Scan for the cell matching the given text and deliver its (x, y) coordinate at center. 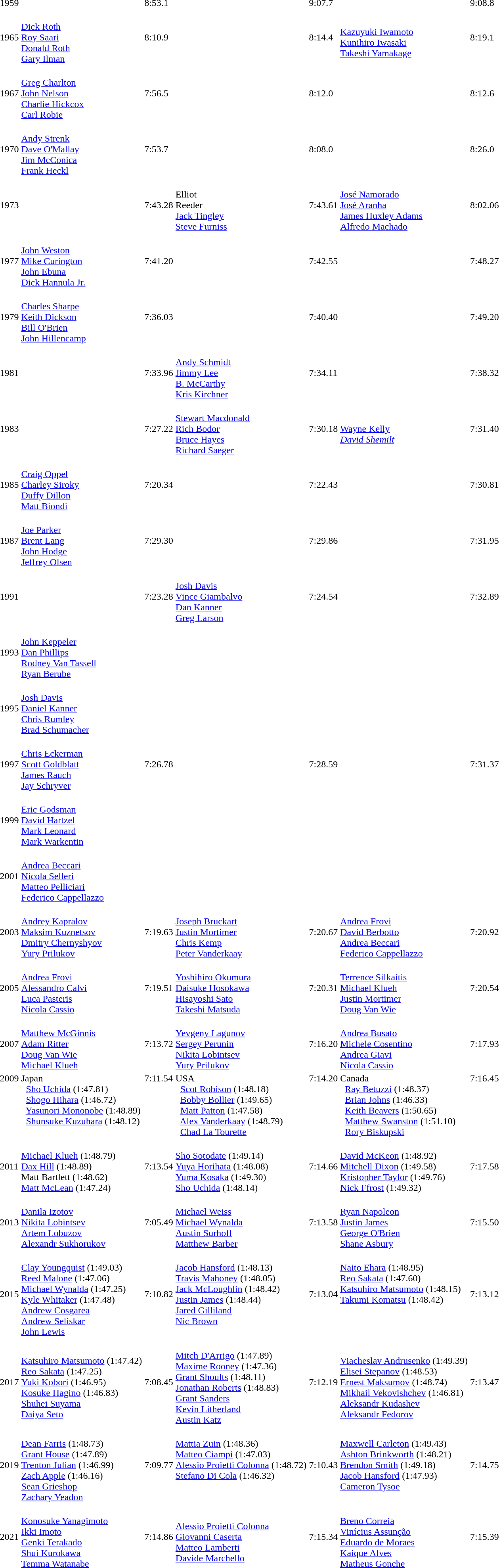
Craig OppelCharley SirokyDuffy DillonMatt Biondi (82, 485)
Josh DavisVince GiambalvoDan KannerGreg Larson (241, 596)
Maxwell Carleton (1:49.43)Ashton Brinkworth (1:48.21)Brendon Smith (1:49.18)Jacob Hansford (1:47.93)Cameron Tysoe (404, 1465)
8:14.4 (323, 37)
7:10.82 (159, 1294)
Canada Ray Betuzzi (1:48.37) Brian Johns (1:46.33) Keith Beavers (1:50.65) Matthew Swanston (1:51.10) Rory Biskupski (404, 1105)
7:41.20 (159, 261)
7:53.7 (159, 149)
7:19.63 (159, 932)
7:09.77 (159, 1465)
7:40.40 (323, 317)
Andy SchmidtJimmy LeeB. McCarthyKris Kirchner (241, 373)
Dean Farris (1:48.73)Grant House (1:47.89)Trenton Julian (1:46.99)Zach Apple (1:46.16)Sean GrieshopZachary Yeadon (82, 1465)
Ryan NapoleonJustin JamesGeorge O'BrienShane Asbury (404, 1222)
Andrey KapralovMaksim KuznetsovDmitry ChernyshyovYury Prilukov (82, 932)
Yevgeny LagunovSergey PeruninNikita LobintsevYury Prilukov (241, 1044)
Sho Sotodate (1:49.14) Yuya Horihata (1:48.08) Yuma Kosaka (1:49.30) Sho Uchida (1:48.14) (241, 1166)
7:43.28 (159, 205)
7:24.54 (323, 596)
Michael Klueh (1:48.79)Dax Hill (1:48.89)Matt Bartlett (1:48.62) Matt McLean (1:47.24) (82, 1166)
David McKeon (1:48.92) Mitchell Dixon (1:49.58) Kristopher Taylor (1:49.76) Nick Ffrost (1:49.32) (404, 1166)
Jacob Hansford (1:48.13)Travis Mahoney (1:48.05)Jack McLoughlin (1:48.42)Justin James (1:48.44)Jared GillilandNic Brown (241, 1294)
Michael WeissMichael WynaldaAustin SurhoffMatthew Barber (241, 1222)
7:14.66 (323, 1166)
Eric GodsmanDavid HartzelMark LeonardMark Warkentin (82, 820)
Clay Youngquist (1:49.03)Reed Malone (1:47.06)Michael Wynalda (1:47.25)Kyle Whitaker (1:47.48)Andrew CosgareaAndrew SeliskarJohn Lewis (82, 1294)
Andrea FroviAlessandro CalviLuca PasterisNicola Cassio (82, 988)
7:42.55 (323, 261)
7:19.51 (159, 988)
Andy StrenkDave O'MallayJim McConicaFrank Heckl (82, 149)
7:56.5 (159, 93)
Andrea BusatoMichele CosentinoAndrea GiaviNicola Cassio (404, 1044)
7:16.20 (323, 1044)
Danila IzotovNikita LobintsevArtem LobuzovAlexandr Sukhorukov (82, 1222)
Wayne KellyDavid Shemilt (404, 429)
John KeppelerDan PhillipsRodney Van TassellRyan Berube (82, 652)
Matthew McGinnisAdam RitterDoug Van WieMichael Klueh (82, 1044)
7:29.86 (323, 541)
Mitch D'Arrigo (1:47.89)Maxime Rooney (1:47.36)Grant Shoults (1:48.11)Jonathan Roberts (1:48.83)Grant SandersKevin LitherlandAustin Katz (241, 1382)
7:29.30 (159, 541)
7:23.28 (159, 596)
7:14.20 (323, 1105)
Andrea FroviDavid BerbottoAndrea BeccariFederico Cappellazzo (404, 932)
Josh DavisDaniel KannerChris RumleyBrad Schumacher (82, 708)
7:13.54 (159, 1166)
USA Scot Robison (1:48.18) Bobby Bollier (1:49.65) Matt Patton (1:47.58) Alex Vanderkaay (1:48.79) Chad La Tourette (241, 1105)
7:33.96 (159, 373)
7:30.18 (323, 429)
7:13.04 (323, 1294)
7:34.11 (323, 373)
Mattia Zuin (1:48.36)Matteo Ciampi (1:47.03)Alessio Proietti Colonna (1:48.72)Stefano Di Cola (1:46.32) (241, 1465)
7:08.45 (159, 1382)
7:10.43 (323, 1465)
Katsuhiro Matsumoto (1:47.42)Reo Sakata (1:47.25)Yuki Kobori (1:46.95)Kosuke Hagino (1:46.83)Shuhei Suyama Daiya Seto (82, 1382)
John WestonMike CuringtonJohn EbunaDick Hannula Jr. (82, 261)
7:26.78 (159, 764)
7:20.67 (323, 932)
Kazuyuki IwamotoKunihiro IwasakiTakeshi Yamakage (404, 37)
Dick RothRoy SaariDonald RothGary Ilman (82, 37)
Stewart MacdonaldRich BodorBruce HayesRichard Saeger (241, 429)
Naito Ehara (1:48.95)Reo Sakata (1:47.60)Katsuhiro Matsumoto (1:48.15)Takumi Komatsu (1:48.42) (404, 1294)
Joe ParkerBrent LangJohn HodgeJeffrey Olsen (82, 541)
7:13.72 (159, 1044)
8:12.0 (323, 93)
7:05.49 (159, 1222)
7:22.43 (323, 485)
Charles SharpeKeith DicksonBill O'BrienJohn Hillencamp (82, 317)
7:36.03 (159, 317)
7:20.31 (323, 988)
7:12.19 (323, 1382)
Joseph BruckartJustin MortimerChris KempPeter Vanderkaay (241, 932)
7:20.34 (159, 485)
7:27.22 (159, 429)
Viacheslav Andrusenko (1:49.39)Elisei Stepanov (1:48.53)Ernest Maksumov (1:48.74)Mikhail Vekovishchev (1:46.81)Aleksandr KudashevAleksandr Fedorov (404, 1382)
ElliotReederJack TingleySteve Furniss (241, 205)
7:28.59 (323, 764)
8:10.9 (159, 37)
8:08.0 (323, 149)
Greg CharltonJohn NelsonCharlie HickcoxCarl Robie (82, 93)
José NamoradoJosé AranhaJames Huxley AdamsAlfredo Machado (404, 205)
Japan Sho Uchida (1:47.81) Shogo Hihara (1:46.72) Yasunori Mononobe (1:48.89) Shunsuke Kuzuhara (1:48.12) (82, 1105)
7:13.58 (323, 1222)
Yoshihiro OkumuraDaisuke HosokawaHisayoshi SatoTakeshi Matsuda (241, 988)
Chris EckermanScott GoldblattJames RauchJay Schryver (82, 764)
7:11.54 (159, 1105)
Andrea BeccariNicola SelleriMatteo PelliciariFederico Cappellazzo (82, 876)
7:43.61 (323, 205)
Terrence SilkaitisMichael KluehJustin MortimerDoug Van Wie (404, 988)
